Return [x, y] of the center of cell containing provided text 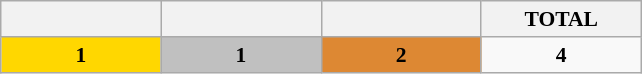
TOTAL [561, 19]
2 [401, 55]
4 [561, 55]
